Capture the cell that displays the provided text and extract its (X, Y) central coordinate. 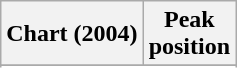
Chart (2004) (72, 34)
Peakposition (189, 34)
